Extract the (x, y) coordinate from the center of the cell holding the provided text.  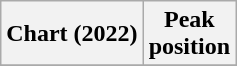
Chart (2022) (72, 34)
Peakposition (189, 34)
